Scan for the cell matching the given text and deliver its [X, Y] coordinate at center. 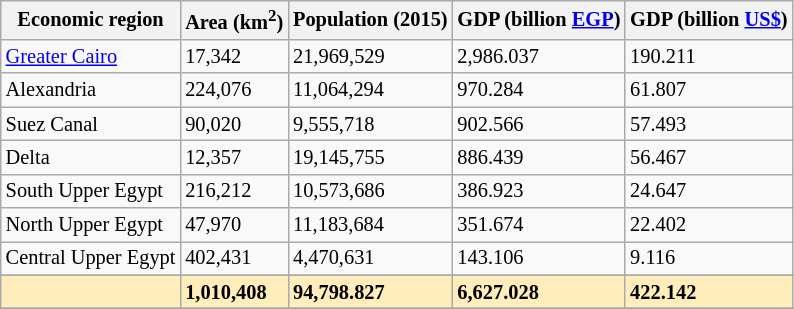
Area (km2) [234, 20]
Suez Canal [91, 124]
9.116 [708, 258]
22.402 [708, 225]
17,342 [234, 56]
21,969,529 [370, 56]
422.142 [708, 292]
56.467 [708, 157]
11,064,294 [370, 90]
Economic region [91, 20]
190.211 [708, 56]
351.674 [538, 225]
9,555,718 [370, 124]
Greater Cairo [91, 56]
6,627.028 [538, 292]
61.807 [708, 90]
19,145,755 [370, 157]
143.106 [538, 258]
47,970 [234, 225]
402,431 [234, 258]
North Upper Egypt [91, 225]
11,183,684 [370, 225]
South Upper Egypt [91, 191]
216,212 [234, 191]
1,010,408 [234, 292]
Central Upper Egypt [91, 258]
12,357 [234, 157]
2,986.037 [538, 56]
Alexandria [91, 90]
Delta [91, 157]
24.647 [708, 191]
57.493 [708, 124]
224,076 [234, 90]
4,470,631 [370, 258]
886.439 [538, 157]
GDP (billion EGP) [538, 20]
GDP (billion US$) [708, 20]
94,798.827 [370, 292]
970.284 [538, 90]
90,020 [234, 124]
Population (2015) [370, 20]
902.566 [538, 124]
386.923 [538, 191]
10,573,686 [370, 191]
